Provide the [X, Y] coordinate of the cell's center where the given text is located.  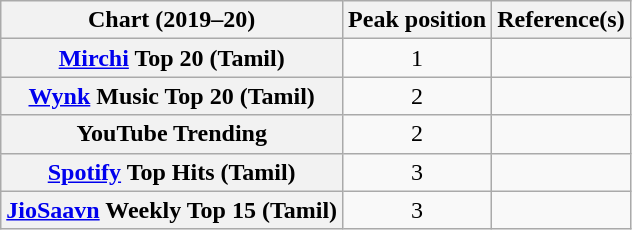
Chart (2019–20) [172, 20]
Spotify Top Hits (Tamil) [172, 172]
Peak position [418, 20]
1 [418, 58]
Reference(s) [562, 20]
YouTube Trending [172, 134]
Wynk Music Top 20 (Tamil) [172, 96]
JioSaavn Weekly Top 15 (Tamil) [172, 210]
Mirchi Top 20 (Tamil) [172, 58]
